Locate the cell with the specified text and output its [X, Y] center coordinate. 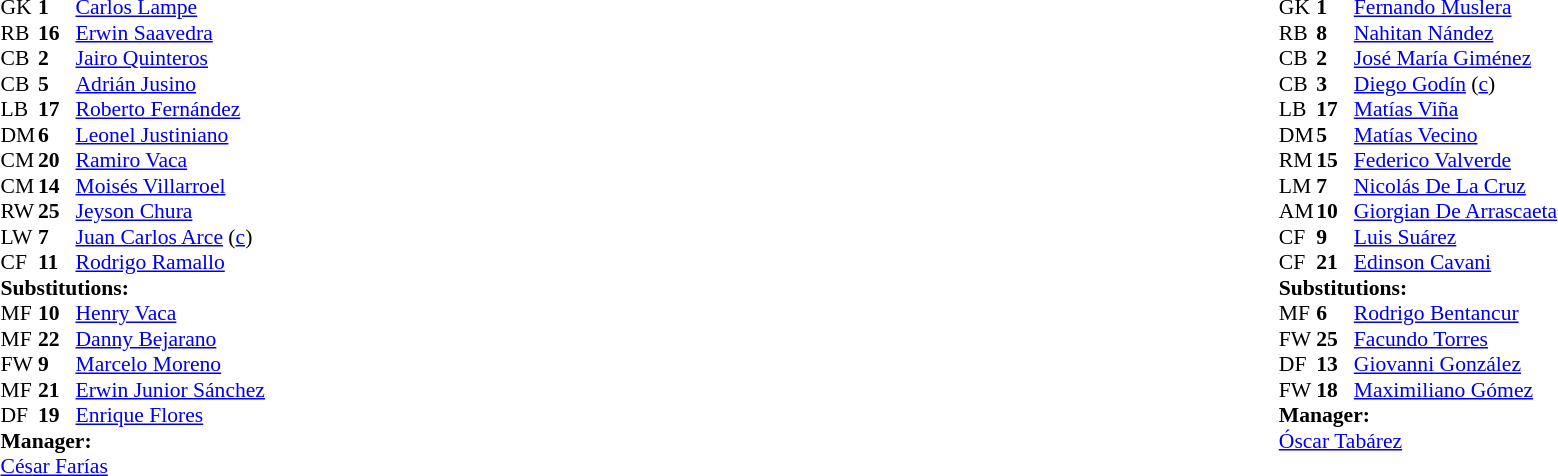
22 [57, 339]
Henry Vaca [170, 313]
Matías Vecino [1456, 135]
RM [1298, 161]
Giorgian De Arrascaeta [1456, 211]
Erwin Junior Sánchez [170, 390]
AM [1298, 211]
13 [1335, 365]
Ramiro Vaca [170, 161]
Óscar Tabárez [1418, 441]
Erwin Saavedra [170, 33]
11 [57, 263]
Nahitan Nández [1456, 33]
Nicolás De La Cruz [1456, 186]
Rodrigo Ramallo [170, 263]
16 [57, 33]
20 [57, 161]
LM [1298, 186]
3 [1335, 84]
Enrique Flores [170, 415]
Giovanni González [1456, 365]
Juan Carlos Arce (c) [170, 237]
Facundo Torres [1456, 339]
RW [19, 211]
Jeyson Chura [170, 211]
8 [1335, 33]
Danny Bejarano [170, 339]
José María Giménez [1456, 59]
Matías Viña [1456, 109]
Luis Suárez [1456, 237]
15 [1335, 161]
Diego Godín (c) [1456, 84]
18 [1335, 390]
Roberto Fernández [170, 109]
19 [57, 415]
Moisés Villarroel [170, 186]
Leonel Justiniano [170, 135]
Rodrigo Bentancur [1456, 313]
Maximiliano Gómez [1456, 390]
Adrián Jusino [170, 84]
Edinson Cavani [1456, 263]
Jairo Quinteros [170, 59]
14 [57, 186]
Marcelo Moreno [170, 365]
Federico Valverde [1456, 161]
LW [19, 237]
